Identify which cell holds the provided text, then report its [x, y] central coordinate. 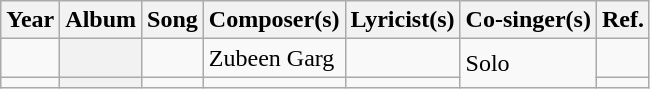
Ref. [622, 20]
Lyricist(s) [402, 20]
Composer(s) [274, 20]
Solo [528, 64]
Song [173, 20]
Co-singer(s) [528, 20]
Year [30, 20]
Zubeen Garg [274, 58]
Album [101, 20]
